Extract the [X, Y] coordinate from the center of the cell holding the provided text.  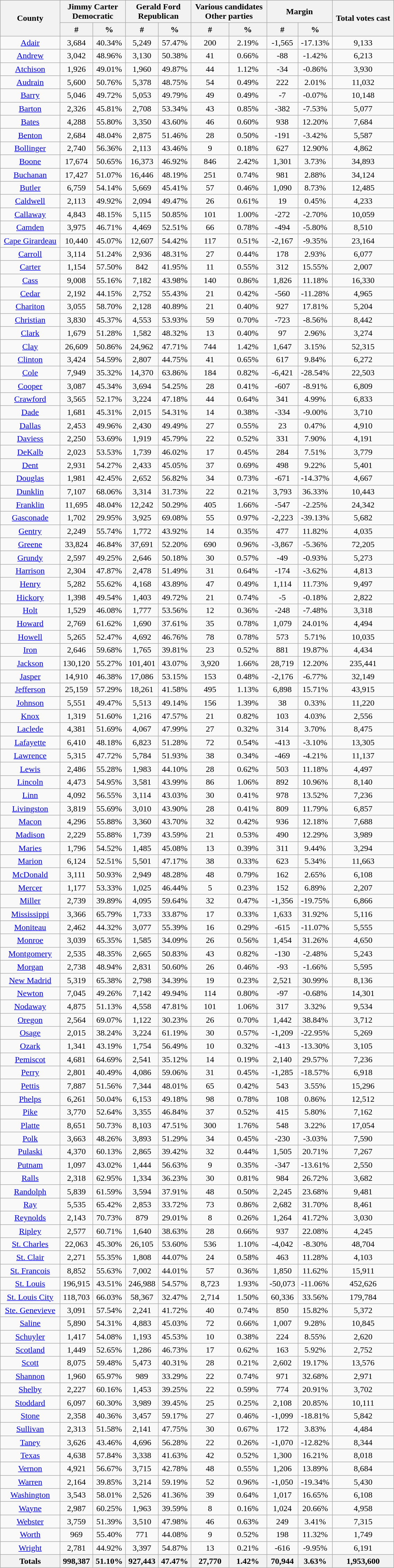
4,092 [76, 795]
3,360 [142, 822]
2,602 [282, 1363]
0.60% [248, 122]
573 [282, 637]
58.70% [110, 307]
22,063 [76, 1244]
47.98% [175, 1522]
8,018 [363, 1456]
47.51% [175, 1125]
4,681 [76, 1059]
6,823 [142, 742]
1,444 [142, 1165]
4,484 [363, 1429]
43.70% [175, 822]
Shelby [30, 1389]
34,124 [363, 174]
-19.75% [315, 901]
1,442 [282, 1020]
1,926 [76, 69]
4,667 [363, 478]
43,915 [363, 690]
41.95% [175, 267]
44.07% [175, 1258]
Monroe [30, 940]
54.14% [110, 188]
1,983 [142, 769]
Holt [30, 611]
19.17% [315, 1363]
0.85% [248, 109]
49.79% [175, 95]
54.25% [175, 386]
72,205 [363, 544]
47.81% [175, 1006]
42.45% [110, 478]
52.17% [110, 399]
452,626 [363, 1284]
2,831 [142, 967]
-5.80% [315, 228]
12,242 [142, 505]
774 [282, 1389]
86 [210, 782]
10,148 [363, 95]
1,777 [142, 611]
9,481 [363, 1191]
15,911 [363, 1271]
38.63% [175, 1231]
Barton [30, 109]
3,830 [76, 320]
5.80% [315, 1112]
7,688 [363, 822]
47.72% [110, 756]
3,663 [76, 1139]
65.35% [110, 940]
Gentry [30, 531]
-469 [282, 756]
981 [282, 174]
56.28% [175, 1442]
3,091 [76, 1310]
Benton [30, 135]
4,692 [142, 637]
17,427 [76, 174]
1.39% [248, 703]
927,443 [142, 1561]
8,140 [363, 782]
3,793 [282, 492]
59.68% [110, 650]
-5 [282, 597]
1,122 [142, 1020]
56.55% [110, 795]
Howell [30, 637]
0.97% [248, 518]
Montgomery [30, 954]
51.49% [175, 571]
46.76% [175, 637]
43.51% [110, 1284]
Texas [30, 1456]
11,695 [76, 505]
5,249 [142, 43]
-230 [282, 1139]
12,485 [363, 188]
0.16% [248, 1508]
3,030 [363, 1218]
37.61% [175, 624]
3,274 [363, 333]
246,988 [142, 1284]
57.54% [110, 1310]
0.53% [248, 835]
2,271 [76, 1258]
53.69% [110, 439]
44.15% [110, 293]
43.98% [175, 280]
0.51% [248, 241]
47 [210, 584]
235,441 [363, 663]
55.35% [110, 1258]
11.32% [315, 1535]
8,461 [363, 1204]
0.65% [248, 359]
47.87% [110, 571]
Franklin [30, 505]
3,424 [76, 359]
7,949 [76, 373]
Chariton [30, 307]
45.30% [110, 1244]
50.38% [175, 56]
1,114 [282, 584]
52.64% [110, 1112]
59.06% [175, 1073]
51.24% [110, 254]
7,045 [76, 993]
50.85% [175, 214]
5,046 [76, 95]
311 [282, 848]
6,759 [76, 188]
8,723 [210, 1284]
2,807 [142, 359]
50.73% [110, 1125]
4,497 [363, 769]
43.92% [175, 531]
10,845 [363, 1323]
13,305 [363, 742]
48.94% [110, 967]
152 [282, 888]
300 [210, 1125]
3,893 [142, 1139]
52 [210, 1482]
1,485 [142, 848]
42 [210, 1456]
Jefferson [30, 690]
14,301 [363, 993]
4,168 [142, 584]
Pettis [30, 1086]
2,682 [282, 1204]
1,796 [76, 848]
56.49% [175, 1046]
41.63% [175, 1456]
Ozark [30, 1046]
2.01% [315, 82]
-2,167 [282, 241]
2,564 [76, 1020]
1.50% [248, 1297]
5,682 [363, 518]
6,261 [76, 1099]
Oregon [30, 1020]
4,370 [76, 1152]
4,035 [363, 531]
49.25% [110, 557]
1,334 [142, 1178]
1,582 [142, 333]
Pike [30, 1112]
37.91% [175, 1191]
48.96% [110, 56]
2,597 [76, 557]
39.85% [110, 1482]
0.48% [248, 676]
3.70% [315, 729]
6,809 [363, 386]
-34 [282, 69]
60.13% [110, 1152]
-13.61% [315, 1165]
1,264 [282, 1218]
-671 [282, 478]
1,024 [282, 1508]
-547 [282, 505]
5,372 [363, 1310]
-1,565 [282, 43]
1,079 [282, 624]
51.69% [110, 729]
3.15% [315, 346]
Grundy [30, 557]
Polk [30, 1139]
39.25% [175, 1389]
3,457 [142, 1416]
2,550 [363, 1165]
56.82% [175, 478]
11,032 [363, 82]
2,326 [76, 109]
-1,099 [282, 1416]
6,097 [76, 1403]
54.95% [110, 782]
-334 [282, 412]
Osage [30, 1033]
33,824 [76, 544]
49.49% [175, 426]
48.15% [110, 214]
Knox [30, 716]
31.26% [315, 940]
39.45% [175, 1403]
536 [210, 1244]
4,296 [76, 822]
1,216 [142, 716]
3,087 [76, 386]
1,679 [76, 333]
25 [210, 1403]
50.76% [110, 82]
56.67% [110, 1469]
Dunklin [30, 492]
156 [210, 703]
3,130 [142, 56]
1,398 [76, 597]
51.13% [110, 1006]
5,595 [363, 967]
55.16% [110, 280]
Gasconade [30, 518]
-88 [282, 56]
11 [210, 267]
-8.91% [315, 386]
46.02% [175, 452]
9,497 [363, 584]
Clay [30, 346]
162 [282, 875]
2,250 [76, 439]
4,191 [363, 439]
3,042 [76, 56]
5,600 [76, 82]
5,401 [363, 465]
-1,285 [282, 1073]
Phelps [30, 1099]
70,944 [282, 1561]
-130 [282, 954]
4,696 [142, 1442]
23,164 [363, 241]
5,784 [142, 756]
44.92% [110, 1548]
8,075 [76, 1363]
879 [142, 1218]
1,505 [282, 1152]
44.32% [110, 927]
2,739 [76, 901]
4,103 [363, 1258]
3,694 [142, 386]
4,434 [363, 650]
54.59% [110, 359]
317 [282, 1006]
-560 [282, 293]
59.48% [110, 1363]
52.65% [110, 1350]
3.73% [315, 161]
-8.56% [315, 320]
42.78% [175, 1469]
22,503 [363, 373]
1,647 [282, 346]
978 [282, 795]
20.85% [315, 1403]
55.39% [175, 927]
2,143 [76, 1218]
-11.28% [315, 293]
38.24% [110, 1033]
3,350 [142, 122]
984 [282, 1178]
40.89% [175, 307]
2,430 [142, 426]
2,652 [142, 478]
Camden [30, 228]
Shannon [30, 1376]
1,749 [363, 1535]
35.12% [175, 1059]
11.82% [315, 531]
33.72% [175, 1204]
0.61% [248, 201]
2,304 [76, 571]
2,462 [76, 927]
4,494 [363, 624]
623 [282, 861]
-3.03% [315, 1139]
3,077 [142, 927]
7,344 [142, 1086]
55.28% [110, 769]
1,808 [142, 1258]
49.14% [175, 703]
St. Charles [30, 1244]
6,213 [363, 56]
5,890 [76, 1323]
3.63% [315, 1561]
Washington [30, 1495]
17.81% [315, 307]
53.34% [175, 109]
32.47% [175, 1297]
Barry [30, 95]
892 [282, 782]
2,526 [142, 1495]
Vernon [30, 1469]
-0.18% [315, 597]
4,883 [142, 1323]
4,381 [76, 729]
2.96% [315, 333]
48.32% [175, 333]
5,115 [142, 214]
3.41% [315, 1522]
48.19% [175, 174]
56.63% [175, 1165]
32.68% [315, 1376]
1,702 [76, 518]
Madison [30, 835]
20.71% [315, 1152]
43.59% [175, 835]
1,097 [76, 1165]
1,453 [142, 1389]
59.64% [175, 901]
5.92% [315, 1350]
200 [210, 43]
3,594 [142, 1191]
Wright [30, 1548]
178 [282, 254]
19.87% [315, 650]
61.62% [110, 624]
495 [210, 690]
Jackson [30, 663]
50.93% [110, 875]
Caldwell [30, 201]
Putnam [30, 1165]
548 [282, 1125]
45.03% [175, 1323]
6,898 [282, 690]
6,410 [76, 742]
55.40% [110, 1535]
Butler [30, 188]
-11.06% [315, 1284]
1.12% [248, 69]
1,154 [76, 267]
-19.34% [315, 1482]
33.56% [315, 1297]
10,111 [363, 1403]
2,192 [76, 293]
6,866 [363, 901]
-382 [282, 109]
1,733 [142, 914]
32,149 [363, 676]
Cole [30, 373]
Boone [30, 161]
55.63% [110, 1271]
-1,356 [282, 901]
5,269 [363, 1033]
16.65% [315, 1495]
881 [282, 650]
55.74% [110, 531]
Livingston [30, 809]
17,054 [363, 1125]
7,162 [363, 1112]
49 [210, 95]
54.52% [110, 848]
Christian [30, 320]
744 [210, 346]
1,007 [282, 1323]
St. Louis [30, 1284]
998,387 [76, 1561]
50.04% [110, 1099]
48.28% [175, 875]
2,865 [142, 1152]
617 [282, 359]
5,535 [76, 1204]
2,556 [363, 716]
-723 [282, 320]
1,286 [142, 1350]
Mississippi [30, 914]
51.46% [175, 135]
43.89% [175, 584]
26,105 [142, 1244]
1,826 [282, 280]
62.95% [110, 1178]
251 [210, 174]
78 [210, 637]
Mercer [30, 888]
Pulaski [30, 1152]
50.18% [175, 557]
-18.57% [315, 1073]
8,442 [363, 320]
4,875 [76, 1006]
-50,073 [282, 1284]
36.33% [315, 492]
3,055 [76, 307]
3,759 [76, 1522]
3,294 [363, 848]
Ralls [30, 1178]
Cedar [30, 293]
Harrison [30, 571]
39 [210, 1495]
34.39% [175, 980]
842 [142, 267]
Webster [30, 1522]
1,529 [76, 611]
-11.07% [315, 927]
4,473 [76, 782]
20.91% [315, 1389]
7.90% [315, 439]
26.72% [315, 1178]
0.69% [248, 465]
8.73% [315, 188]
53.93% [175, 320]
43.19% [110, 1046]
Ste. Genevieve [30, 1310]
2,249 [76, 531]
Lawrence [30, 756]
0.29% [248, 927]
57.47% [175, 43]
9,008 [76, 280]
1,206 [282, 1469]
69.07% [110, 1020]
40.34% [110, 43]
3,684 [76, 43]
184 [210, 373]
2,931 [76, 465]
2,164 [76, 1482]
2,949 [142, 875]
6,077 [363, 254]
44.75% [175, 359]
8,651 [76, 1125]
2.19% [248, 43]
New Madrid [30, 980]
196,915 [76, 1284]
54.08% [110, 1337]
6,272 [363, 359]
2,535 [76, 954]
4,245 [363, 1231]
0.59% [248, 1389]
969 [76, 1535]
-3.10% [315, 742]
2,478 [142, 571]
3,920 [210, 663]
55.80% [110, 122]
1,319 [76, 716]
1,772 [142, 531]
16,373 [142, 161]
7,267 [363, 1152]
-2.25% [315, 505]
61.19% [175, 1033]
1.00% [248, 214]
9.84% [315, 359]
2,822 [363, 597]
Howard [30, 624]
5 [210, 888]
2,007 [363, 267]
-1.42% [315, 56]
3,770 [76, 1112]
55.69% [110, 809]
-7.48% [315, 611]
-607 [282, 386]
-0.68% [315, 993]
2,798 [142, 980]
-14.37% [315, 478]
3,318 [363, 611]
1,754 [142, 1046]
3,702 [363, 1389]
8,344 [363, 1442]
County [30, 18]
45.08% [175, 848]
58,367 [142, 1297]
-5.36% [315, 544]
2,023 [76, 452]
1,981 [76, 478]
284 [282, 452]
5,053 [142, 95]
0.34% [248, 756]
51.58% [110, 1429]
2,577 [76, 1231]
3,925 [142, 518]
2,708 [142, 109]
39.42% [175, 1152]
222 [282, 82]
-28.54% [315, 373]
163 [282, 1350]
65.79% [110, 914]
0.58% [248, 1258]
Dent [30, 465]
Worth [30, 1535]
97 [282, 333]
Jasper [30, 676]
12.18% [315, 822]
60.25% [110, 1508]
Margin [299, 12]
Cooper [30, 386]
60.71% [110, 1231]
47.71% [175, 346]
7,142 [142, 993]
9,534 [363, 1006]
5,587 [363, 135]
Marion [30, 861]
-1,209 [282, 1033]
54.27% [110, 465]
2,620 [363, 1337]
4,958 [363, 1508]
2,227 [76, 1389]
341 [282, 399]
-8.30% [315, 1244]
1.10% [248, 1244]
49.18% [175, 1099]
5.34% [315, 861]
68.06% [110, 492]
1,417 [76, 1337]
6.89% [315, 888]
Maries [30, 848]
15.71% [315, 690]
Linn [30, 795]
627 [282, 148]
15,296 [363, 1086]
Warren [30, 1482]
55.43% [175, 293]
48.31% [175, 254]
9.22% [315, 465]
40.31% [175, 1363]
2.65% [315, 875]
50.86% [110, 346]
938 [282, 122]
16.21% [315, 1456]
140 [210, 280]
846 [210, 161]
2,781 [76, 1548]
30.23% [175, 1020]
3,366 [76, 914]
130,120 [76, 663]
45.81% [110, 109]
Perry [30, 1073]
73 [210, 1204]
Wayne [30, 1508]
31.73% [175, 492]
Taney [30, 1442]
312 [282, 267]
Lincoln [30, 782]
8,136 [363, 980]
14,910 [76, 676]
5,669 [142, 188]
11.28% [315, 1258]
5,273 [363, 557]
7,887 [76, 1086]
-3.42% [315, 135]
1,300 [282, 1456]
54 [210, 82]
47.75% [175, 1429]
-39.13% [315, 518]
3.32% [315, 1006]
2,740 [76, 148]
2,207 [363, 888]
60.16% [110, 1389]
0.54% [248, 742]
59.19% [175, 1482]
66.03% [110, 1297]
498 [282, 465]
43.02% [110, 1165]
Cape Girardeau [30, 241]
55 [210, 518]
46.73% [175, 1350]
3,565 [76, 399]
DeKalb [30, 452]
3,397 [142, 1548]
2,541 [142, 1059]
3,510 [142, 1522]
3,543 [76, 1495]
47.57% [175, 716]
2,229 [76, 835]
2,128 [142, 307]
24,962 [142, 346]
27,770 [210, 1561]
3.83% [315, 1429]
2,853 [142, 1204]
5,513 [142, 703]
224 [282, 1337]
15.82% [315, 1310]
50.60% [175, 967]
-1,050 [282, 1482]
Daviess [30, 439]
179,784 [363, 1297]
8.55% [315, 1337]
11.79% [315, 809]
2,769 [76, 624]
9.28% [315, 1323]
-191 [282, 135]
41.36% [175, 1495]
8,475 [363, 729]
57.50% [110, 267]
7.51% [315, 452]
35.32% [110, 373]
3,338 [142, 1456]
1,963 [142, 1508]
153 [210, 676]
101,401 [142, 663]
46.71% [110, 228]
43.03% [175, 795]
45.37% [110, 320]
Dallas [30, 426]
1,765 [142, 650]
2,684 [76, 135]
108 [282, 1099]
-18.81% [315, 1416]
314 [282, 729]
34.09% [175, 940]
1,341 [76, 1046]
4,650 [363, 940]
63.86% [175, 373]
58.01% [110, 1495]
16,330 [363, 280]
-17.13% [315, 43]
Dade [30, 412]
66 [210, 228]
-9.00% [315, 412]
1.13% [248, 690]
927 [282, 307]
4,469 [142, 228]
46.92% [175, 161]
2.93% [315, 254]
936 [282, 822]
0.56% [248, 940]
Atchison [30, 69]
4.03% [315, 716]
114 [210, 993]
2,936 [142, 254]
Jimmy CarterDemocratic [93, 12]
52,315 [363, 346]
45.53% [175, 1337]
47.99% [175, 729]
-9.35% [315, 241]
10,035 [363, 637]
103 [282, 716]
2,521 [282, 980]
69.08% [175, 518]
51.60% [110, 716]
-616 [282, 1548]
51.10% [110, 1561]
8,510 [363, 228]
37,691 [142, 544]
16,446 [142, 174]
Laclede [30, 729]
35 [210, 624]
29.95% [110, 518]
46.38% [110, 676]
-347 [282, 1165]
3,626 [76, 1442]
44.10% [175, 769]
463 [282, 1258]
51.29% [175, 1139]
20.66% [315, 1508]
7,107 [76, 492]
Carter [30, 267]
Pemiscot [30, 1059]
47.47% [175, 1561]
0.79% [248, 875]
4,233 [363, 201]
5,319 [76, 980]
70.73% [110, 1218]
10,059 [363, 214]
60.30% [110, 1403]
971 [282, 1376]
44.08% [175, 1535]
65.97% [110, 1376]
2,738 [76, 967]
-4.21% [315, 756]
56.36% [110, 148]
3,314 [142, 492]
11,220 [363, 703]
5,551 [76, 703]
24.01% [315, 624]
39.59% [175, 1508]
11,137 [363, 756]
Scott [30, 1363]
7,002 [142, 1271]
60,336 [282, 1297]
1,025 [142, 888]
809 [282, 809]
Douglas [30, 478]
4,288 [76, 122]
9.44% [315, 848]
1,953,600 [363, 1561]
Totals [30, 1561]
3.22% [315, 1125]
2,665 [142, 954]
Gerald FordRepublican [158, 12]
Moniteau [30, 927]
40 [210, 1310]
Newton [30, 993]
5,315 [76, 756]
13.52% [315, 795]
49.92% [110, 201]
-13.30% [315, 1046]
23.68% [315, 1191]
48.01% [175, 1086]
Nodaway [30, 1006]
47.18% [175, 399]
2,453 [76, 426]
-272 [282, 214]
2,245 [282, 1191]
3,111 [76, 875]
51.39% [110, 1522]
850 [282, 1310]
12,512 [363, 1099]
0.63% [248, 1522]
989 [142, 1376]
45.34% [110, 386]
43.60% [175, 122]
54.42% [175, 241]
172 [282, 1429]
Lewis [30, 769]
415 [282, 1112]
49.87% [175, 69]
Ray [30, 1204]
2,875 [142, 135]
-7 [282, 95]
5,265 [76, 637]
1,690 [142, 624]
3,930 [363, 69]
5,077 [363, 109]
Ripley [30, 1231]
Schuyler [30, 1337]
65.38% [110, 980]
59.17% [175, 1416]
0.80% [248, 993]
33.29% [175, 1376]
50.65% [110, 161]
-97 [282, 993]
2,714 [210, 1297]
Sullivan [30, 1429]
45.41% [175, 188]
Lafayette [30, 742]
-6,421 [282, 373]
Randolph [30, 1191]
40.36% [110, 1416]
-248 [282, 611]
Cass [30, 280]
39.81% [175, 650]
405 [210, 505]
12,607 [142, 241]
4,843 [76, 214]
2.42% [248, 161]
-2.48% [315, 954]
1,193 [142, 1337]
Saline [30, 1323]
49.96% [110, 426]
43.07% [175, 663]
49.26% [110, 993]
Adair [30, 43]
28,719 [282, 663]
-0.07% [315, 95]
48.75% [175, 82]
64.69% [110, 1059]
2,486 [76, 769]
1,919 [142, 439]
4,558 [142, 1006]
-0.93% [315, 557]
6,153 [142, 1099]
1,090 [282, 188]
11.62% [315, 1271]
4,862 [363, 148]
3,039 [76, 940]
-22.95% [315, 1033]
11,663 [363, 861]
48.35% [110, 954]
12.90% [315, 148]
1,633 [282, 914]
-2,223 [282, 518]
16 [210, 927]
6,918 [363, 1073]
4,067 [142, 729]
1,301 [282, 161]
690 [210, 544]
4,910 [363, 426]
10,443 [363, 492]
5,555 [363, 927]
4,095 [142, 901]
2,987 [76, 1508]
22.08% [315, 1231]
937 [282, 1231]
51.56% [110, 1086]
53.56% [175, 611]
Johnson [30, 703]
14,370 [142, 373]
8,684 [363, 1469]
Hickory [30, 597]
45.07% [110, 241]
Iron [30, 650]
53.60% [175, 1244]
Stoddard [30, 1403]
5,473 [142, 1363]
52.47% [110, 637]
36.23% [175, 1178]
48,704 [363, 1244]
0.18% [248, 148]
52.20% [175, 544]
15.55% [315, 267]
1.76% [248, 1125]
7,590 [363, 1139]
1,681 [76, 412]
2,801 [76, 1073]
5,430 [363, 1482]
503 [282, 769]
10,440 [76, 241]
9,133 [363, 43]
-615 [282, 927]
43.90% [175, 809]
Greene [30, 544]
-3.62% [315, 571]
2,971 [363, 1376]
46.44% [175, 888]
55.62% [110, 584]
0.39% [248, 848]
54.57% [175, 1284]
24,342 [363, 505]
-174 [282, 571]
3,682 [363, 1178]
-6.77% [315, 676]
13,576 [363, 1363]
5,116 [363, 914]
51.07% [110, 174]
7,315 [363, 1522]
Macon [30, 822]
249 [282, 1522]
771 [142, 1535]
17,086 [142, 676]
-0.86% [315, 69]
5,204 [363, 307]
50.29% [175, 505]
33.87% [175, 914]
1,585 [142, 940]
44.01% [175, 1271]
8,103 [142, 1125]
331 [282, 439]
57.84% [110, 1456]
1,640 [142, 1231]
3,010 [142, 809]
4,553 [142, 320]
38.84% [315, 1020]
-1,070 [282, 1442]
53.15% [175, 676]
65 [210, 1086]
4,921 [76, 1469]
49.54% [110, 597]
7,182 [142, 280]
41.58% [175, 690]
118,703 [76, 1297]
Platte [30, 1125]
477 [282, 531]
2,094 [142, 201]
45.31% [110, 412]
3,355 [142, 1112]
46.08% [110, 611]
43.99% [175, 782]
53.53% [110, 452]
12 [210, 611]
St. Francois [30, 1271]
3.55% [315, 1086]
48.18% [110, 742]
6,124 [76, 861]
29.57% [315, 1059]
6,857 [363, 809]
6,191 [363, 1548]
7,684 [363, 122]
1,177 [76, 888]
2,318 [76, 1178]
5,842 [363, 1416]
-12.82% [315, 1442]
1,017 [282, 1495]
1.93% [248, 1284]
Miller [30, 901]
Clinton [30, 359]
5,282 [76, 584]
1,850 [282, 1271]
Audrain [30, 82]
8,852 [76, 1271]
2,140 [282, 1059]
2,241 [142, 1310]
0.81% [248, 1178]
3,819 [76, 809]
45.79% [175, 439]
3,214 [142, 1482]
-4,042 [282, 1244]
0.73% [248, 478]
St. Louis City [30, 1297]
St. Clair [30, 1258]
47.17% [175, 861]
-3,867 [282, 544]
Clark [30, 333]
2,358 [76, 1416]
4,965 [363, 293]
Buchanan [30, 174]
5,839 [76, 1191]
Callaway [30, 214]
13.89% [315, 1469]
31.92% [315, 914]
17,674 [76, 161]
3,779 [363, 452]
Bollinger [30, 148]
Various candidatesOther parties [229, 12]
30.99% [315, 980]
5,243 [363, 954]
3,715 [142, 1469]
59 [210, 320]
98 [210, 1099]
24 [210, 1258]
4,638 [76, 1456]
5.71% [315, 637]
Total votes cast [363, 18]
12.29% [315, 835]
Scotland [30, 1350]
53.33% [110, 888]
-7.53% [315, 109]
57.29% [110, 690]
Andrew [30, 56]
11.73% [315, 584]
49.94% [175, 993]
2.88% [315, 174]
Carroll [30, 254]
-1.66% [315, 967]
McDonald [30, 875]
198 [282, 1535]
-93 [282, 967]
39.89% [110, 901]
25,159 [76, 690]
Crawford [30, 399]
10.96% [315, 782]
61.59% [110, 1191]
2,433 [142, 465]
Morgan [30, 967]
1,449 [76, 1350]
51.93% [175, 756]
-9.95% [315, 1548]
4.99% [315, 399]
Stone [30, 1416]
-2,176 [282, 676]
55.27% [110, 663]
-494 [282, 228]
1,403 [142, 597]
2,108 [282, 1403]
50.83% [175, 954]
3,710 [363, 412]
65.42% [110, 1204]
490 [282, 835]
117 [210, 241]
5,378 [142, 82]
34,893 [363, 161]
-2.70% [315, 214]
26,609 [76, 346]
40.49% [110, 1073]
3,581 [142, 782]
45.05% [175, 465]
-49 [282, 557]
3,712 [363, 1020]
4,086 [142, 1073]
Reynolds [30, 1218]
0.19% [248, 1059]
3,975 [76, 228]
48.26% [110, 1139]
6,833 [363, 399]
29.01% [175, 1218]
49.01% [110, 69]
2,141 [142, 1429]
3,105 [363, 1046]
5,501 [142, 861]
Henry [30, 584]
54.87% [175, 1548]
4,813 [363, 571]
0.25% [248, 1403]
31.70% [315, 1204]
543 [282, 1086]
1,454 [282, 940]
18,261 [142, 690]
0.67% [248, 1429]
2,313 [76, 1429]
Bates [30, 122]
